Pinpoint the cell where the given text exists, returning its [X, Y] midpoint coordinate. 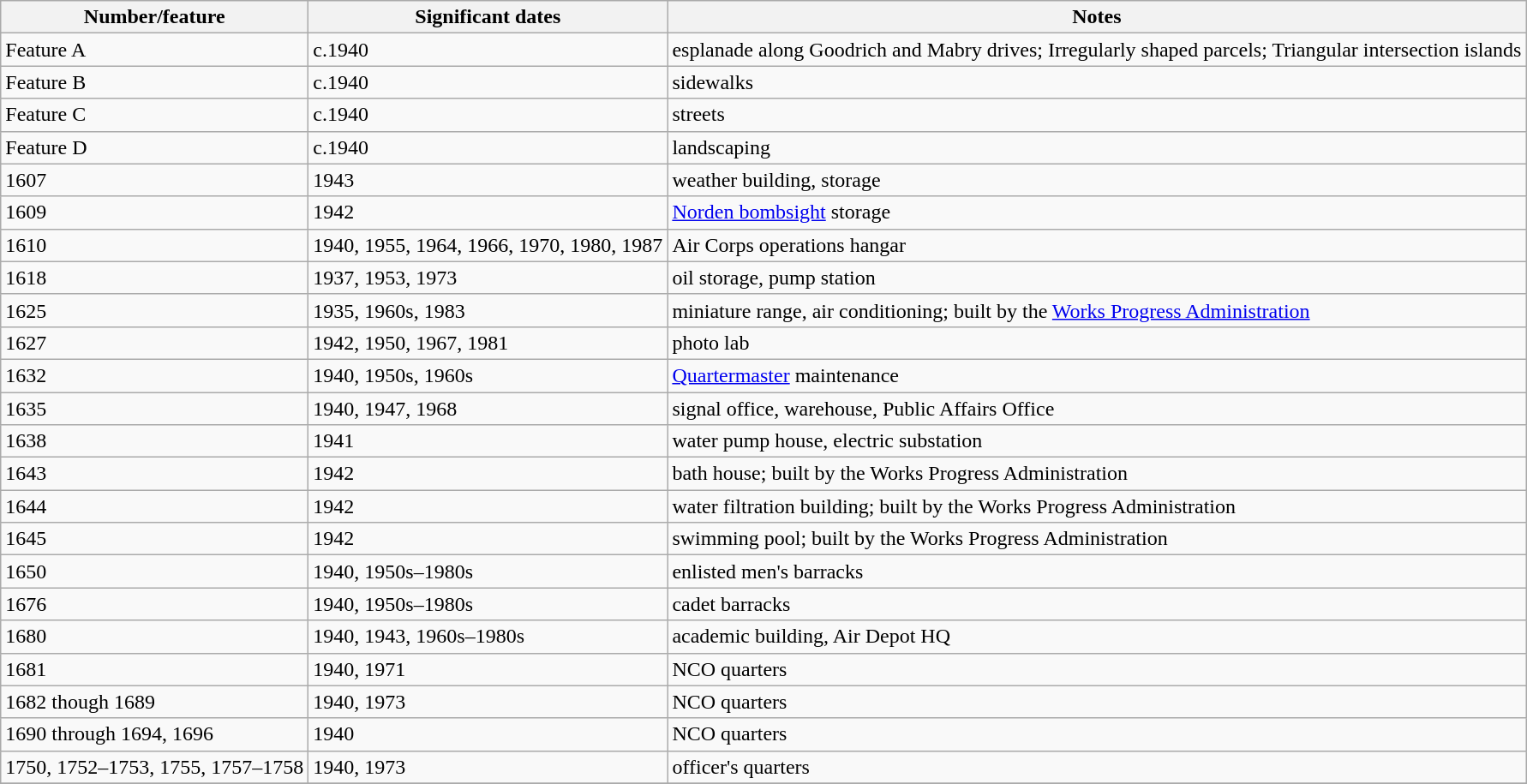
1632 [154, 375]
1609 [154, 212]
1940, 1955, 1964, 1966, 1970, 1980, 1987 [488, 245]
Notes [1097, 17]
officer's quarters [1097, 767]
Quartermaster maintenance [1097, 375]
1680 [154, 637]
1690 through 1694, 1696 [154, 734]
Number/feature [154, 17]
landscaping [1097, 147]
signal office, warehouse, Public Affairs Office [1097, 409]
1940, 1950s, 1960s [488, 375]
oil storage, pump station [1097, 278]
1940, 1943, 1960s–1980s [488, 637]
bath house; built by the Works Progress Administration [1097, 474]
Feature A [154, 50]
1937, 1953, 1973 [488, 278]
Significant dates [488, 17]
1627 [154, 343]
1618 [154, 278]
1941 [488, 441]
Feature D [154, 147]
photo lab [1097, 343]
1643 [154, 474]
streets [1097, 115]
cadet barracks [1097, 604]
academic building, Air Depot HQ [1097, 637]
1676 [154, 604]
water pump house, electric substation [1097, 441]
1940 [488, 734]
1940, 1971 [488, 669]
1625 [154, 310]
miniature range, air conditioning; built by the Works Progress Administration [1097, 310]
1942, 1950, 1967, 1981 [488, 343]
sidewalks [1097, 82]
1635 [154, 409]
swimming pool; built by the Works Progress Administration [1097, 539]
1607 [154, 180]
1750, 1752–1753, 1755, 1757–1758 [154, 767]
1943 [488, 180]
1681 [154, 669]
1644 [154, 506]
1650 [154, 572]
1940, 1947, 1968 [488, 409]
Feature C [154, 115]
Norden bombsight storage [1097, 212]
esplanade along Goodrich and Mabry drives; Irregularly shaped parcels; Triangular intersection islands [1097, 50]
1645 [154, 539]
Feature B [154, 82]
water filtration building; built by the Works Progress Administration [1097, 506]
1638 [154, 441]
enlisted men's barracks [1097, 572]
Air Corps operations hangar [1097, 245]
weather building, storage [1097, 180]
1682 though 1689 [154, 702]
1935, 1960s, 1983 [488, 310]
1610 [154, 245]
